Search for the cell housing the specified text and yield its (X, Y) center coordinate. 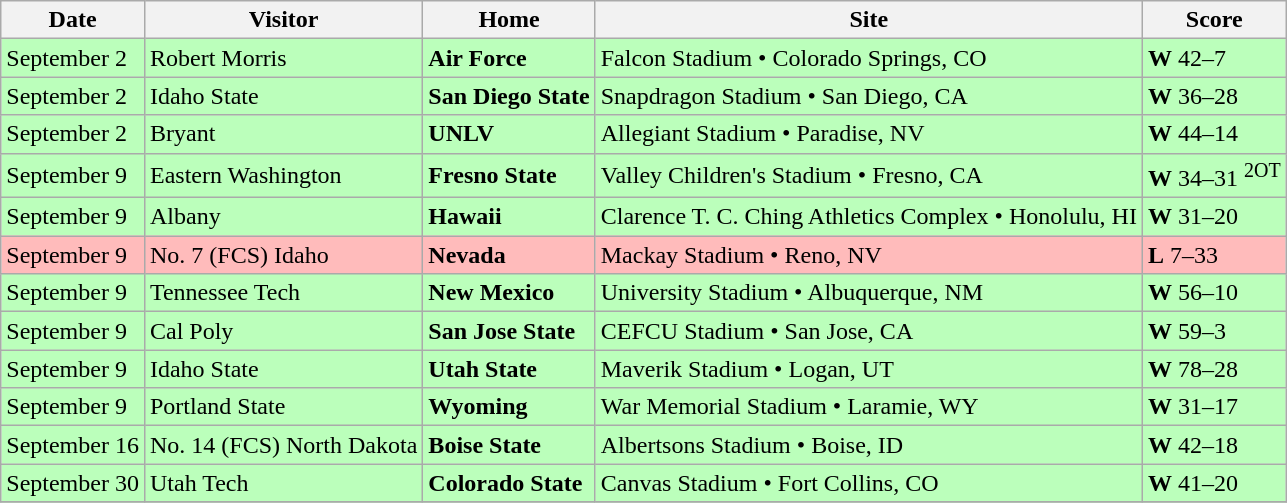
War Memorial Stadium • Laramie, WY (868, 407)
Canvas Stadium • Fort Collins, CO (868, 483)
San Diego State (509, 96)
UNLV (509, 134)
W 42–7 (1214, 58)
CEFCU Stadium • San Jose, CA (868, 331)
Site (868, 20)
New Mexico (509, 293)
Visitor (283, 20)
Portland State (283, 407)
Colorado State (509, 483)
W 42–18 (1214, 445)
No. 7 (FCS) Idaho (283, 255)
Valley Children's Stadium • Fresno, CA (868, 176)
Maverik Stadium • Logan, UT (868, 369)
L 7–33 (1214, 255)
Albertsons Stadium • Boise, ID (868, 445)
University Stadium • Albuquerque, NM (868, 293)
Robert Morris (283, 58)
W 56–10 (1214, 293)
Clarence T. C. Ching Athletics Complex • Honolulu, HI (868, 217)
September 16 (73, 445)
Falcon Stadium • Colorado Springs, CO (868, 58)
W 31–20 (1214, 217)
Utah State (509, 369)
Wyoming (509, 407)
W 41–20 (1214, 483)
W 78–28 (1214, 369)
Home (509, 20)
No. 14 (FCS) North Dakota (283, 445)
W 36–28 (1214, 96)
W 34–31 2OT (1214, 176)
Bryant (283, 134)
Allegiant Stadium • Paradise, NV (868, 134)
Snapdragon Stadium • San Diego, CA (868, 96)
Albany (283, 217)
W 59–3 (1214, 331)
Cal Poly (283, 331)
Score (1214, 20)
W 44–14 (1214, 134)
San Jose State (509, 331)
Date (73, 20)
Fresno State (509, 176)
Nevada (509, 255)
Utah Tech (283, 483)
Tennessee Tech (283, 293)
W 31–17 (1214, 407)
Hawaii (509, 217)
Eastern Washington (283, 176)
September 30 (73, 483)
Mackay Stadium • Reno, NV (868, 255)
Boise State (509, 445)
Air Force (509, 58)
